Identify which cell holds the provided text, then report its (x, y) central coordinate. 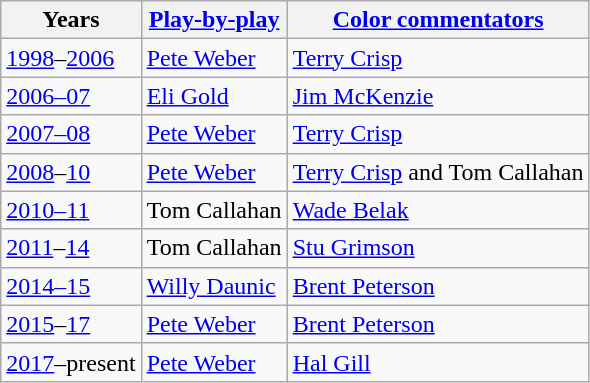
Jim McKenzie (438, 96)
Terry Crisp and Tom Callahan (438, 172)
2008–10 (71, 172)
Stu Grimson (438, 248)
2007–08 (71, 134)
1998–2006 (71, 58)
2011–14 (71, 248)
2010–11 (71, 210)
Wade Belak (438, 210)
Play-by-play (214, 20)
2014–15 (71, 286)
2006–07 (71, 96)
2017–present (71, 362)
Willy Daunic (214, 286)
Years (71, 20)
Color commentators (438, 20)
Eli Gold (214, 96)
2015–17 (71, 324)
Hal Gill (438, 362)
